For the text-containing cell, return its midpoint in [X, Y] coordinate format. 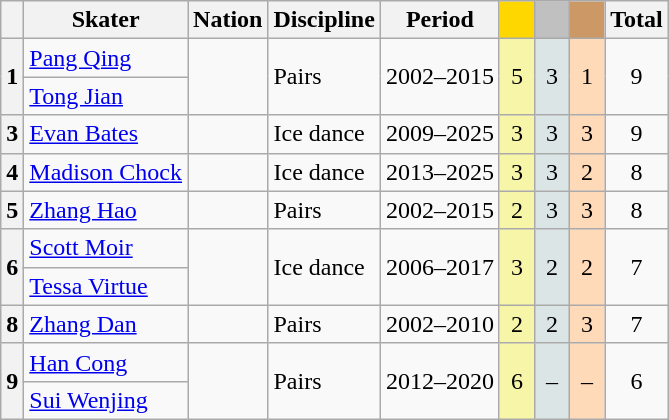
Tong Jian [106, 96]
2002–2010 [440, 324]
2012–2020 [440, 381]
Evan Bates [106, 134]
Pang Qing [106, 58]
Zhang Dan [106, 324]
2009–2025 [440, 134]
Han Cong [106, 362]
Sui Wenjing [106, 400]
Nation [228, 20]
2013–2025 [440, 172]
Tessa Virtue [106, 286]
Zhang Hao [106, 210]
2006–2017 [440, 267]
Scott Moir [106, 248]
Skater [106, 20]
Total [637, 20]
4 [12, 172]
Madison Chock [106, 172]
Period [440, 20]
Discipline [324, 20]
